Determine the [x, y] coordinate at the center of the cell enclosing the given text.  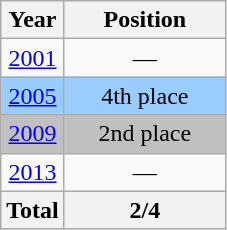
2001 [33, 58]
Year [33, 20]
4th place [144, 96]
2nd place [144, 134]
2009 [33, 134]
Total [33, 210]
2/4 [144, 210]
Position [144, 20]
2005 [33, 96]
2013 [33, 172]
